Detect which cell encompasses the target text, then output its [X, Y] center coordinate. 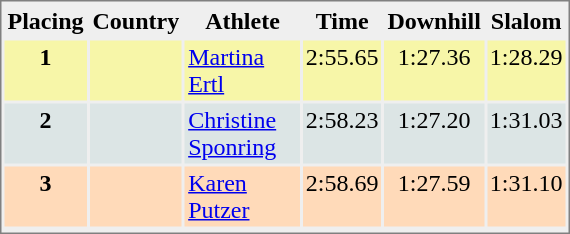
1:27.59 [434, 196]
Martina Ertl [242, 70]
1:31.03 [526, 134]
2 [45, 134]
2:58.69 [342, 196]
2:58.23 [342, 134]
1:31.10 [526, 196]
Time [342, 20]
Christine Sponring [242, 134]
Slalom [526, 20]
Country [136, 20]
3 [45, 196]
1:27.20 [434, 134]
Athlete [242, 20]
Placing [45, 20]
1:27.36 [434, 70]
1:28.29 [526, 70]
2:55.65 [342, 70]
1 [45, 70]
Downhill [434, 20]
Karen Putzer [242, 196]
